Scan for the cell matching the given text and deliver its (x, y) coordinate at center. 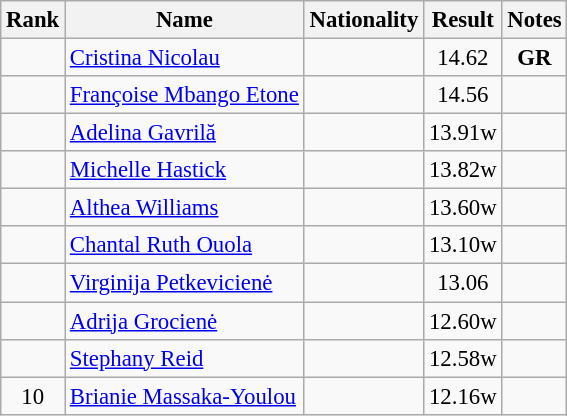
13.82w (463, 170)
Virginija Petkevicienė (185, 283)
14.56 (463, 95)
12.16w (463, 396)
12.58w (463, 358)
13.10w (463, 245)
Notes (534, 20)
Althea Williams (185, 208)
Brianie Massaka-Youlou (185, 396)
13.60w (463, 208)
Chantal Ruth Ouola (185, 245)
Michelle Hastick (185, 170)
Nationality (364, 20)
Rank (33, 20)
GR (534, 58)
10 (33, 396)
Adrija Grocienė (185, 321)
Françoise Mbango Etone (185, 95)
Cristina Nicolau (185, 58)
12.60w (463, 321)
Stephany Reid (185, 358)
13.91w (463, 133)
Adelina Gavrilă (185, 133)
Name (185, 20)
13.06 (463, 283)
Result (463, 20)
14.62 (463, 58)
